For the text-containing cell, return its midpoint in [x, y] coordinate format. 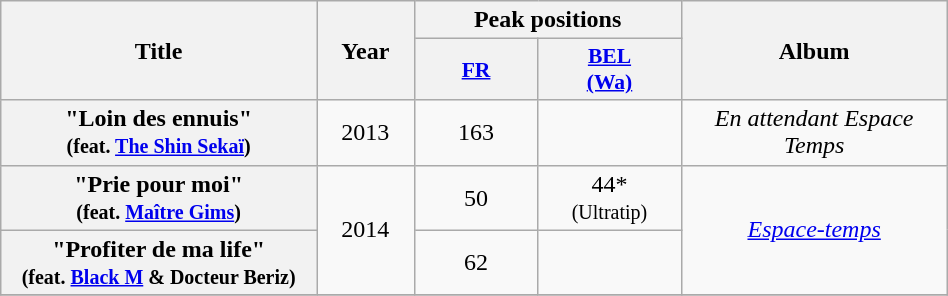
Year [366, 50]
BEL (Wa) [610, 70]
FR [476, 70]
"Prie pour moi" (feat. Maître Gims) [159, 198]
Espace-temps [814, 230]
"Loin des ennuis" (feat. The Shin Sekaï) [159, 132]
Album [814, 50]
Peak positions [548, 20]
2013 [366, 132]
2014 [366, 230]
"Profiter de ma life" (feat. Black M & Docteur Beriz) [159, 262]
Title [159, 50]
44*(Ultratip) [610, 198]
50 [476, 198]
62 [476, 262]
163 [476, 132]
En attendant Espace Temps [814, 132]
